Return [X, Y] of the center of cell containing provided text 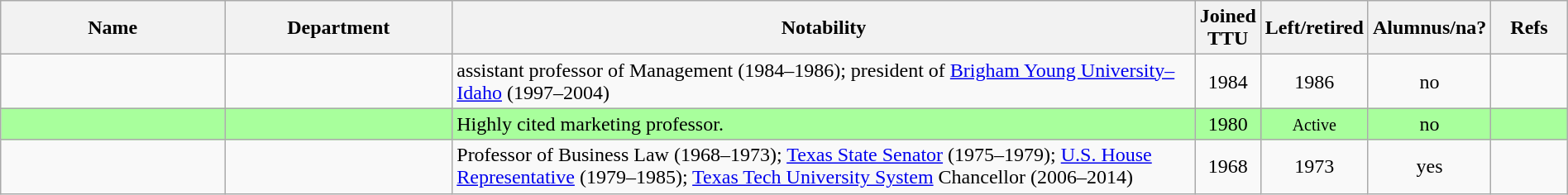
1980 [1227, 124]
1986 [1314, 81]
1984 [1227, 81]
Active [1314, 124]
Left/retired [1314, 28]
Name [112, 28]
Department [339, 28]
Joined TTU [1227, 28]
1973 [1314, 167]
Notability [824, 28]
assistant professor of Management (1984–1986); president of Brigham Young University–Idaho (1997–2004) [824, 81]
yes [1429, 167]
Highly cited marketing professor. [824, 124]
Alumnus/na? [1429, 28]
1968 [1227, 167]
Refs [1529, 28]
